From the cell containing the given text, extract its center point as (x, y) coordinate. 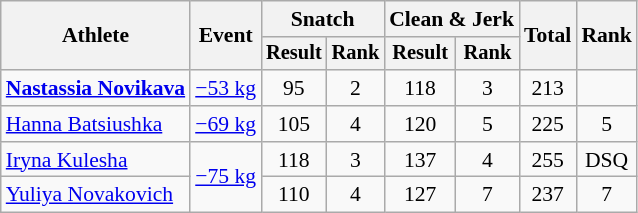
Iryna Kulesha (96, 160)
137 (420, 160)
2 (356, 88)
−53 kg (226, 88)
−69 kg (226, 124)
Athlete (96, 36)
Total (548, 36)
Snatch (322, 19)
Event (226, 36)
Yuliya Novakovich (96, 195)
105 (294, 124)
213 (548, 88)
Nastassia Novikava (96, 88)
237 (548, 195)
95 (294, 88)
−75 kg (226, 178)
225 (548, 124)
110 (294, 195)
120 (420, 124)
Clean & Jerk (452, 19)
Hanna Batsiushka (96, 124)
255 (548, 160)
DSQ (606, 160)
127 (420, 195)
